From the cell containing the given text, extract its center point as [X, Y] coordinate. 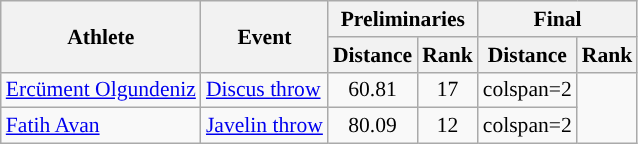
Ercüment Olgundeniz [101, 90]
Discus throw [264, 90]
Fatih Avan [101, 126]
Javelin throw [264, 126]
60.81 [372, 90]
12 [448, 126]
17 [448, 90]
Preliminaries [403, 19]
80.09 [372, 126]
Final [558, 19]
Athlete [101, 36]
Event [264, 36]
